Scan for the cell matching the given text and deliver its (X, Y) coordinate at center. 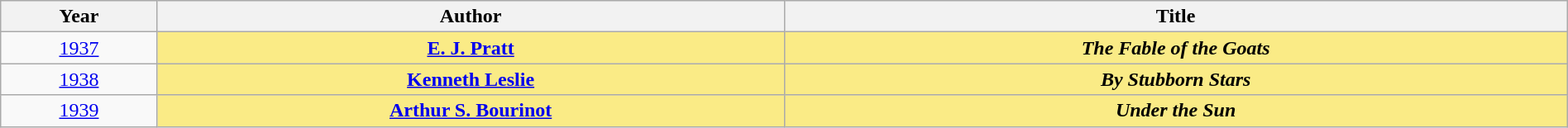
The Fable of the Goats (1176, 48)
E. J. Pratt (471, 48)
Under the Sun (1176, 111)
1937 (79, 48)
1939 (79, 111)
1938 (79, 79)
By Stubborn Stars (1176, 79)
Title (1176, 17)
Year (79, 17)
Author (471, 17)
Arthur S. Bourinot (471, 111)
Kenneth Leslie (471, 79)
